Find where the given text appears and provide that cell's center as [x, y] coordinate. 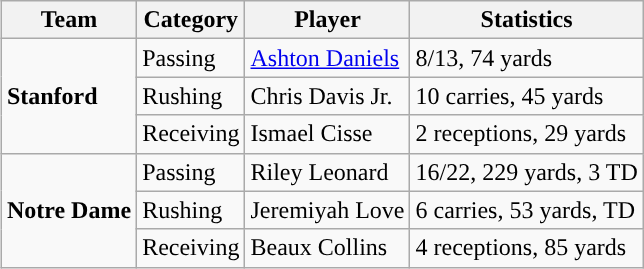
Jeremiyah Love [328, 210]
6 carries, 53 yards, TD [526, 210]
Beaux Collins [328, 248]
Stanford [68, 96]
16/22, 229 yards, 3 TD [526, 172]
Player [328, 20]
Chris Davis Jr. [328, 96]
Notre Dame [68, 210]
8/13, 74 yards [526, 58]
10 carries, 45 yards [526, 96]
4 receptions, 85 yards [526, 248]
Team [68, 20]
Ismael Cisse [328, 134]
Category [191, 20]
2 receptions, 29 yards [526, 134]
Statistics [526, 20]
Ashton Daniels [328, 58]
Riley Leonard [328, 172]
